Return (X, Y) of the center of cell containing provided text 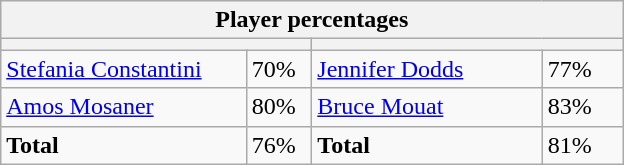
Amos Mosaner (124, 107)
80% (279, 107)
70% (279, 69)
83% (582, 107)
76% (279, 145)
Player percentages (312, 20)
81% (582, 145)
Jennifer Dodds (427, 69)
Bruce Mouat (427, 107)
Stefania Constantini (124, 69)
77% (582, 69)
